Return the [x, y] coordinate for the center point of the cell that contains the specified text.  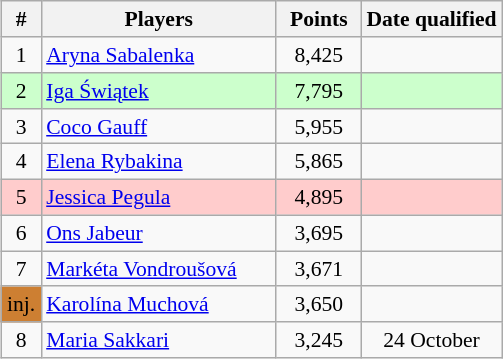
3 [21, 126]
6 [21, 233]
Markéta Vondroušová [158, 269]
Date qualified [431, 19]
4,895 [318, 197]
8 [21, 340]
Aryna Sabalenka [158, 55]
inj. [21, 304]
1 [21, 55]
# [21, 19]
Jessica Pegula [158, 197]
Maria Sakkari [158, 340]
Iga Świątek [158, 91]
3,695 [318, 233]
8,425 [318, 55]
Coco Gauff [158, 126]
3,650 [318, 304]
5 [21, 197]
4 [21, 162]
3,671 [318, 269]
24 October [431, 340]
Ons Jabeur [158, 233]
Players [158, 19]
3,245 [318, 340]
5,865 [318, 162]
Elena Rybakina [158, 162]
7,795 [318, 91]
Karolína Muchová [158, 304]
2 [21, 91]
7 [21, 269]
Points [318, 19]
5,955 [318, 126]
